Return the [x, y] coordinate for the center point of the cell that contains the specified text.  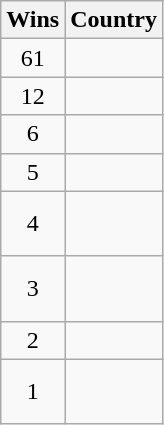
1 [33, 392]
3 [33, 288]
12 [33, 96]
6 [33, 134]
61 [33, 58]
5 [33, 172]
Country [114, 20]
4 [33, 224]
Wins [33, 20]
2 [33, 340]
